From the cell containing the given text, extract its center point as [X, Y] coordinate. 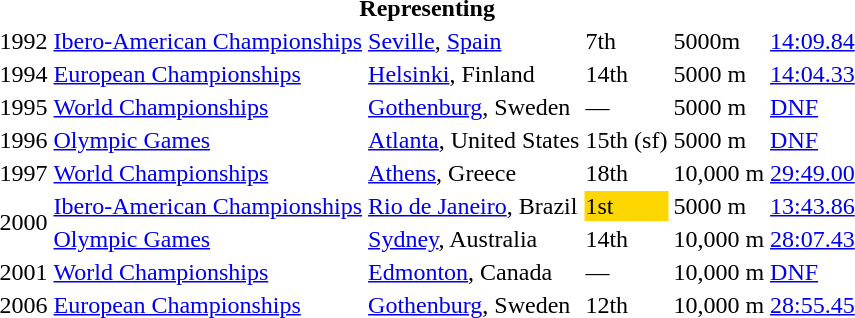
18th [626, 173]
5000m [719, 41]
Edmonton, Canada [474, 272]
Atlanta, United States [474, 140]
Athens, Greece [474, 173]
Gothenburg, Sweden [474, 107]
European Championships [208, 74]
Rio de Janeiro, Brazil [474, 206]
Seville, Spain [474, 41]
1st [626, 206]
7th [626, 41]
15th (sf) [626, 140]
Sydney, Australia [474, 239]
Helsinki, Finland [474, 74]
